Output the [X, Y] coordinate of the center of the cell containing the given text.  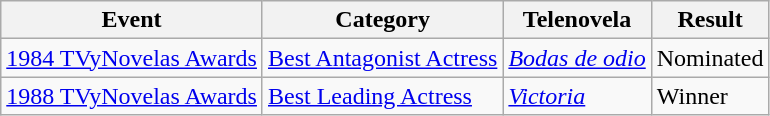
Bodas de odio [577, 58]
Winner [710, 96]
Best Antagonist Actress [382, 58]
1984 TVyNovelas Awards [132, 58]
Event [132, 20]
Category [382, 20]
1988 TVyNovelas Awards [132, 96]
Telenovela [577, 20]
Nominated [710, 58]
Best Leading Actress [382, 96]
Result [710, 20]
Victoria [577, 96]
